Return [X, Y] of the center of cell containing provided text 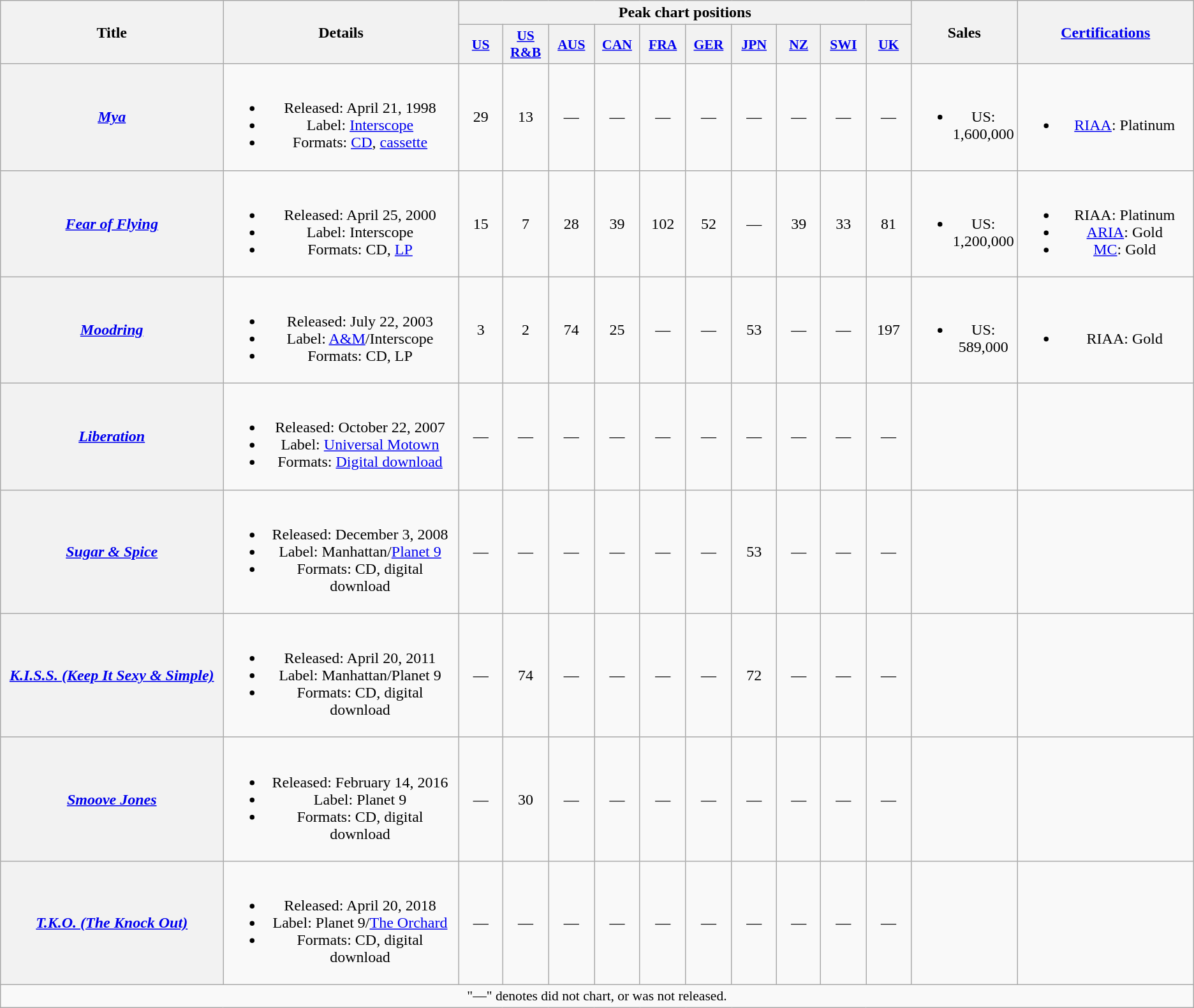
Released: April 21, 1998Label: InterscopeFormats: CD, cassette [341, 117]
Smoove Jones [112, 799]
Sugar & Spice [112, 551]
Sales [964, 32]
3 [481, 330]
Released: April 25, 2000Label: InterscopeFormats: CD, LP [341, 223]
CAN [617, 45]
Details [341, 32]
102 [663, 223]
RIAA: Platinum [1105, 117]
15 [481, 223]
7 [526, 223]
AUS [571, 45]
30 [526, 799]
FRA [663, 45]
Released: October 22, 2007Label: Universal MotownFormats: Digital download [341, 436]
2 [526, 330]
Released: February 14, 2016Label: Planet 9Formats: CD, digital download [341, 799]
52 [709, 223]
US: 589,000 [964, 330]
SWI [843, 45]
US [481, 45]
81 [888, 223]
Released: April 20, 2018Label: Planet 9/The OrchardFormats: CD, digital download [341, 923]
RIAA: Gold [1105, 330]
UK [888, 45]
Certifications [1105, 32]
33 [843, 223]
US R&B [526, 45]
Moodring [112, 330]
Title [112, 32]
GER [709, 45]
"—" denotes did not chart, or was not released. [597, 996]
72 [754, 675]
Released: April 20, 2011Label: Manhattan/Planet 9Formats: CD, digital download [341, 675]
RIAA: PlatinumARIA: GoldMC: Gold [1105, 223]
Fear of Flying [112, 223]
JPN [754, 45]
Released: December 3, 2008Label: Manhattan/Planet 9Formats: CD, digital download [341, 551]
25 [617, 330]
28 [571, 223]
US: 1,200,000 [964, 223]
Liberation [112, 436]
13 [526, 117]
29 [481, 117]
US: 1,600,000 [964, 117]
Released: July 22, 2003Label: A&M/InterscopeFormats: CD, LP [341, 330]
Mya [112, 117]
Peak chart positions [685, 13]
NZ [799, 45]
K.I.S.S. (Keep It Sexy & Simple) [112, 675]
197 [888, 330]
T.K.O. (The Knock Out) [112, 923]
